Detect which cell encompasses the target text, then output its (x, y) center coordinate. 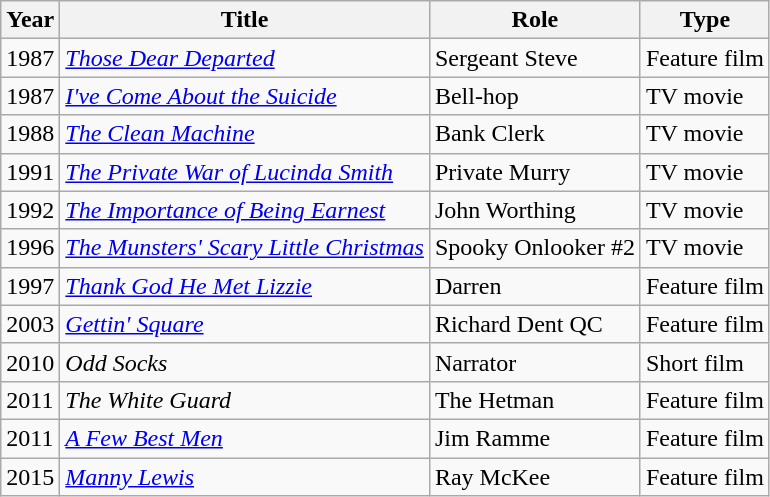
Role (534, 20)
Richard Dent QC (534, 324)
2010 (30, 362)
The Importance of Being Earnest (245, 210)
Jim Ramme (534, 438)
A Few Best Men (245, 438)
Title (245, 20)
Darren (534, 286)
Year (30, 20)
1988 (30, 134)
Odd Socks (245, 362)
1997 (30, 286)
1992 (30, 210)
2003 (30, 324)
2015 (30, 477)
I've Come About the Suicide (245, 96)
1991 (30, 172)
Gettin' Square (245, 324)
John Worthing (534, 210)
Thank God He Met Lizzie (245, 286)
The Clean Machine (245, 134)
The White Guard (245, 400)
The Private War of Lucinda Smith (245, 172)
Short film (704, 362)
The Hetman (534, 400)
Type (704, 20)
Ray McKee (534, 477)
Spooky Onlooker #2 (534, 248)
Those Dear Departed (245, 58)
Sergeant Steve (534, 58)
Bell-hop (534, 96)
Manny Lewis (245, 477)
1996 (30, 248)
Bank Clerk (534, 134)
Private Murry (534, 172)
Narrator (534, 362)
The Munsters' Scary Little Christmas (245, 248)
